Scan for the cell matching the given text and deliver its [X, Y] coordinate at center. 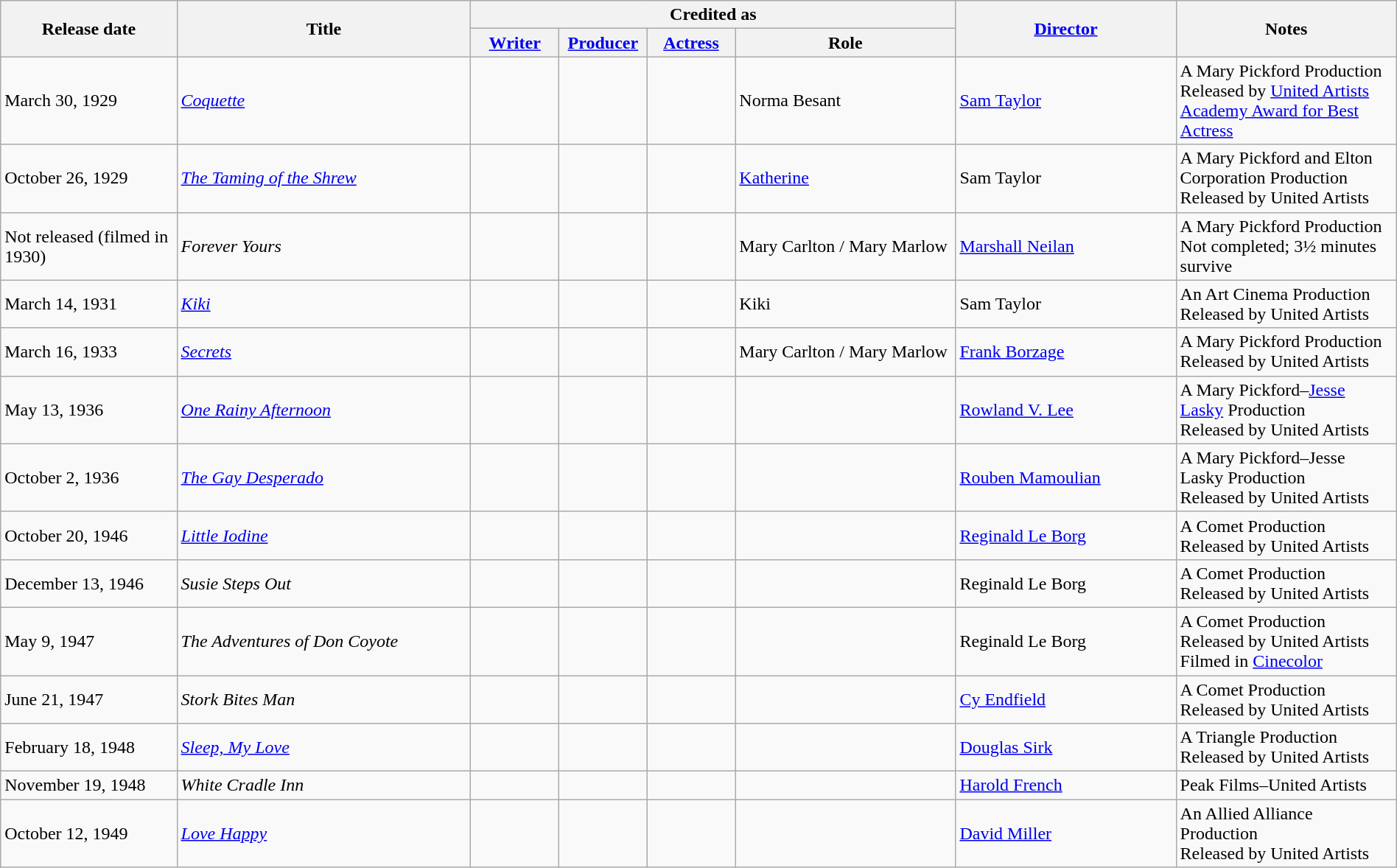
Not released (filmed in 1930) [88, 246]
Little Iodine [324, 535]
Susie Steps Out [324, 584]
Harold French [1065, 785]
Notes [1286, 29]
October 12, 1949 [88, 833]
November 19, 1948 [88, 785]
Title [324, 29]
A Mary Pickford ProductionReleased by United Artists [1286, 352]
October 2, 1936 [88, 477]
Katherine [846, 178]
A Triangle ProductionReleased by United Artists [1286, 747]
A Comet ProductionReleased by United ArtistsFilmed in Cinecolor [1286, 641]
One Rainy Afternoon [324, 410]
Coquette [324, 100]
Producer [603, 43]
Norma Besant [846, 100]
A Mary Pickford ProductionReleased by United ArtistsAcademy Award for Best Actress [1286, 100]
October 26, 1929 [88, 178]
A Mary Pickford ProductionNot completed; 3½ minutes survive [1286, 246]
Peak Films–United Artists [1286, 785]
Director [1065, 29]
Forever Yours [324, 246]
Love Happy [324, 833]
Writer [515, 43]
Release date [88, 29]
An Allied Alliance ProductionReleased by United Artists [1286, 833]
The Adventures of Don Coyote [324, 641]
December 13, 1946 [88, 584]
A Mary Pickford and Elton Corporation ProductionReleased by United Artists [1286, 178]
October 20, 1946 [88, 535]
March 14, 1931 [88, 304]
March 16, 1933 [88, 352]
June 21, 1947 [88, 699]
David Miller [1065, 833]
An Art Cinema ProductionReleased by United Artists [1286, 304]
The Gay Desperado [324, 477]
White Cradle Inn [324, 785]
Credited as [713, 15]
Douglas Sirk [1065, 747]
Actress [691, 43]
Stork Bites Man [324, 699]
Rouben Mamoulian [1065, 477]
Role [846, 43]
Marshall Neilan [1065, 246]
May 13, 1936 [88, 410]
Frank Borzage [1065, 352]
March 30, 1929 [88, 100]
Rowland V. Lee [1065, 410]
Secrets [324, 352]
February 18, 1948 [88, 747]
May 9, 1947 [88, 641]
The Taming of the Shrew [324, 178]
Cy Endfield [1065, 699]
Sleep, My Love [324, 747]
